Output the [x, y] coordinate of the center of the cell containing the given text.  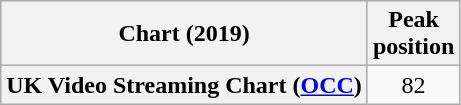
Peakposition [413, 34]
82 [413, 85]
Chart (2019) [184, 34]
UK Video Streaming Chart (OCC) [184, 85]
